Pinpoint the cell where the given text exists, returning its (x, y) midpoint coordinate. 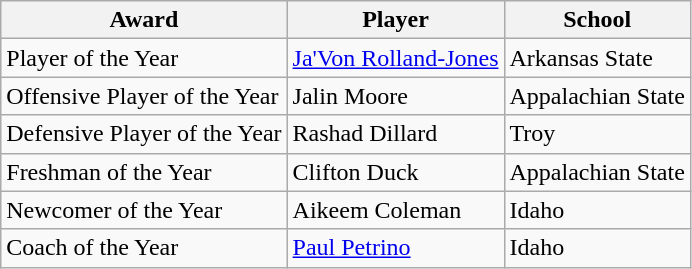
Arkansas State (597, 58)
Ja'Von Rolland-Jones (396, 58)
Freshman of the Year (144, 172)
Troy (597, 134)
Award (144, 20)
Rashad Dillard (396, 134)
Newcomer of the Year (144, 210)
Player of the Year (144, 58)
School (597, 20)
Clifton Duck (396, 172)
Player (396, 20)
Jalin Moore (396, 96)
Paul Petrino (396, 248)
Offensive Player of the Year (144, 96)
Aikeem Coleman (396, 210)
Defensive Player of the Year (144, 134)
Coach of the Year (144, 248)
